Extract the [X, Y] coordinate from the center of the cell holding the provided text.  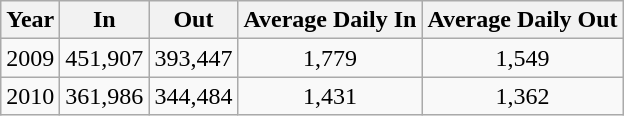
Average Daily In [330, 20]
Out [194, 20]
1,779 [330, 58]
1,362 [522, 96]
361,986 [104, 96]
Year [30, 20]
344,484 [194, 96]
1,549 [522, 58]
In [104, 20]
2010 [30, 96]
393,447 [194, 58]
451,907 [104, 58]
2009 [30, 58]
Average Daily Out [522, 20]
1,431 [330, 96]
